Return (X, Y) of the center of cell containing provided text 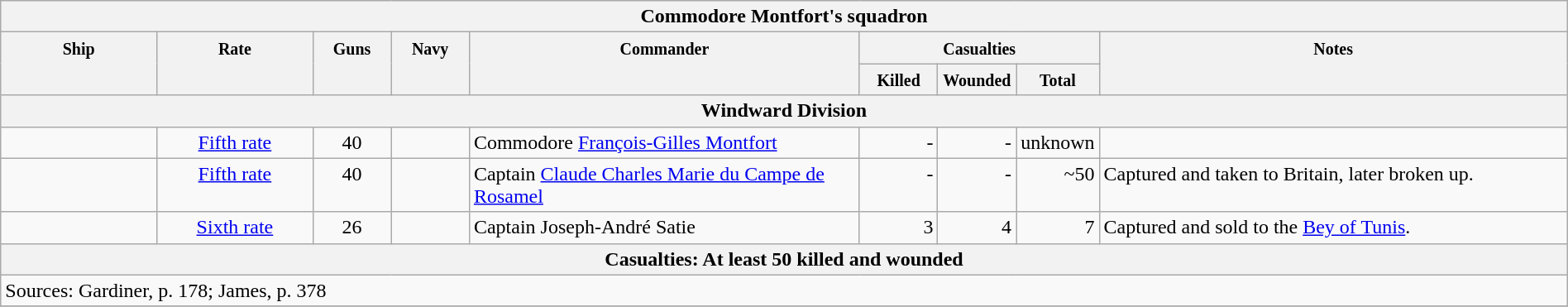
Casualties: At least 50 killed and wounded (784, 259)
Sources: Gardiner, p. 178; James, p. 378 (784, 290)
Commander (664, 64)
Captain Joseph-André Satie (664, 228)
Sixth rate (235, 228)
Captain Claude Charles Marie du Campe de Rosamel (664, 185)
3 (898, 228)
Captured and taken to Britain, later broken up. (1333, 185)
Commodore François-Gilles Montfort (664, 142)
Rate (235, 64)
Commodore Montfort's squadron (784, 17)
Total (1058, 79)
unknown (1058, 142)
Captured and sold to the Bey of Tunis. (1333, 228)
4 (978, 228)
Guns (352, 64)
Notes (1333, 64)
Navy (430, 64)
Ship (79, 64)
Windward Division (784, 111)
26 (352, 228)
Killed (898, 79)
Wounded (978, 79)
7 (1058, 228)
Casualties (979, 48)
~50 (1058, 185)
